Scan for the cell matching the given text and deliver its [X, Y] coordinate at center. 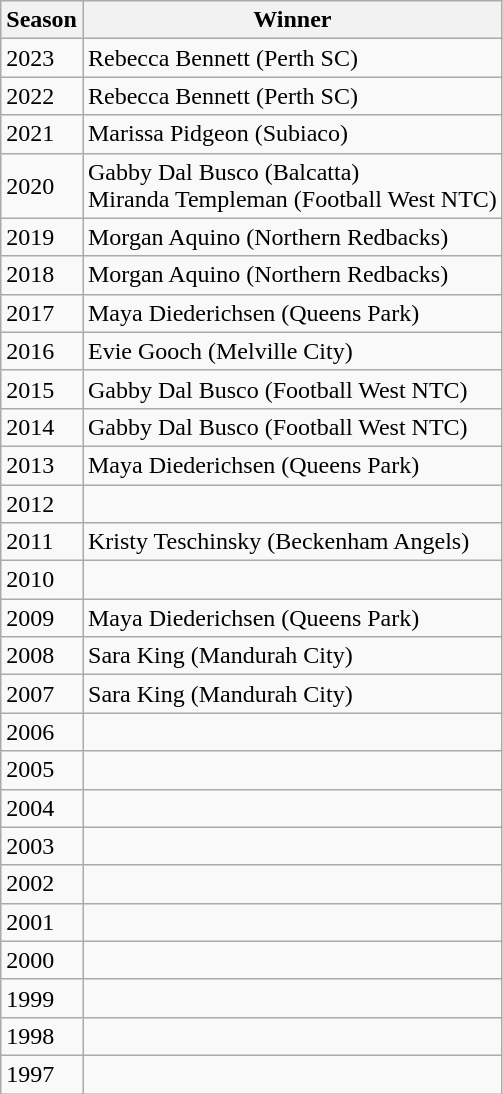
2012 [42, 503]
2015 [42, 389]
2013 [42, 465]
Marissa Pidgeon (Subiaco) [292, 134]
2021 [42, 134]
2023 [42, 58]
2006 [42, 732]
Gabby Dal Busco (Balcatta)Miranda Templeman (Football West NTC) [292, 186]
2004 [42, 808]
Winner [292, 20]
1999 [42, 998]
2009 [42, 618]
2000 [42, 960]
2017 [42, 313]
2010 [42, 580]
1997 [42, 1074]
2016 [42, 351]
2005 [42, 770]
Season [42, 20]
2001 [42, 922]
2007 [42, 694]
2011 [42, 542]
2008 [42, 656]
2022 [42, 96]
1998 [42, 1036]
Kristy Teschinsky (Beckenham Angels) [292, 542]
2002 [42, 884]
2018 [42, 275]
Evie Gooch (Melville City) [292, 351]
2003 [42, 846]
2019 [42, 237]
2020 [42, 186]
2014 [42, 427]
